Extract the (X, Y) coordinate from the center of the cell holding the provided text.  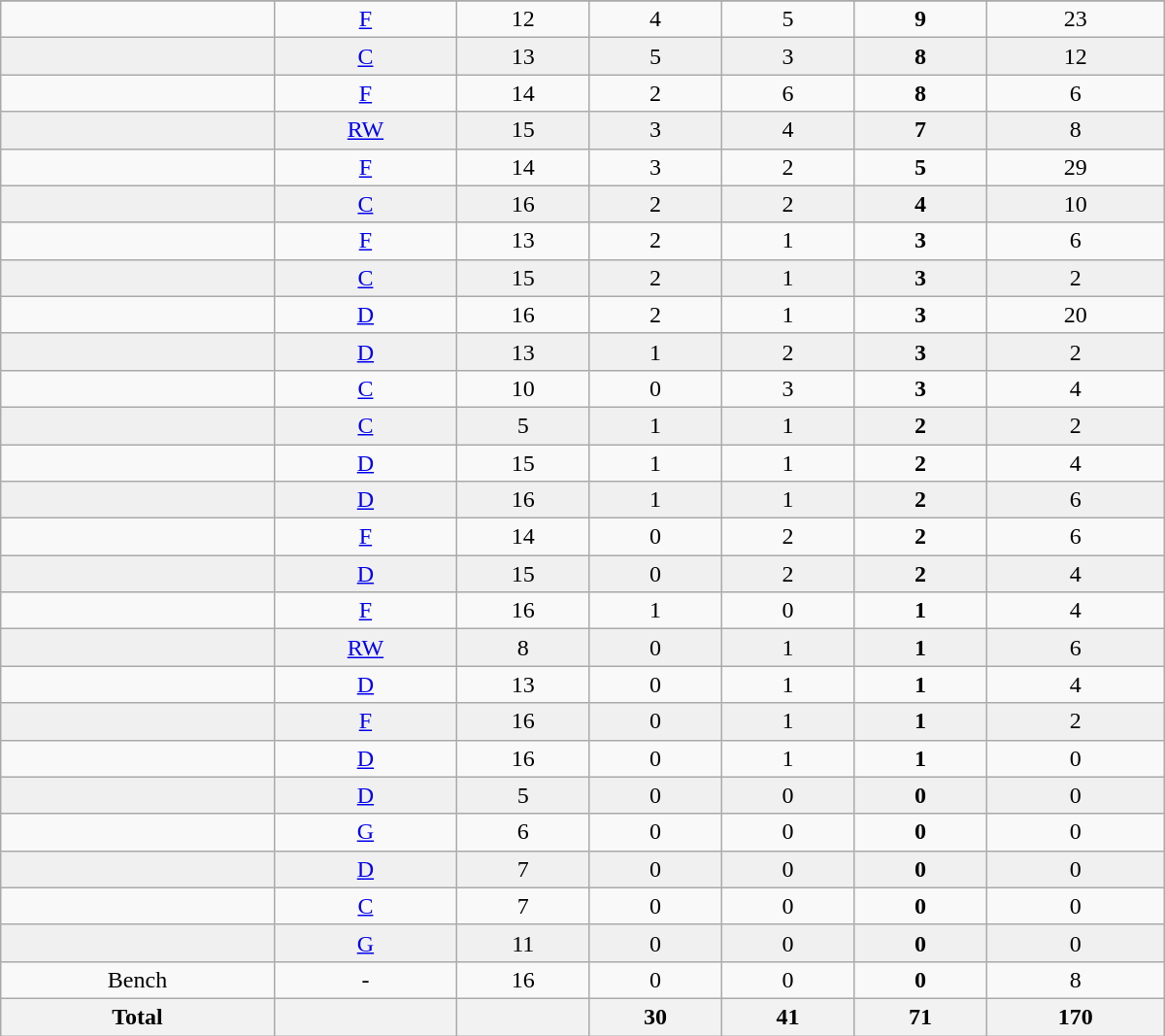
71 (920, 1017)
29 (1076, 167)
9 (920, 19)
23 (1076, 19)
41 (787, 1017)
20 (1076, 315)
Bench (138, 980)
30 (655, 1017)
11 (523, 943)
170 (1076, 1017)
Total (138, 1017)
- (365, 980)
